Extract the [x, y] coordinate from the center of the cell holding the provided text.  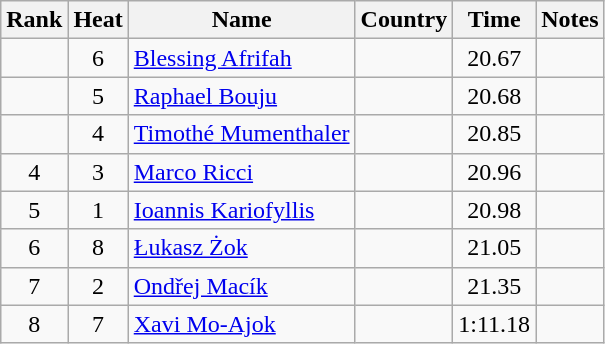
20.85 [494, 134]
Xavi Mo-Ajok [242, 324]
Timothé Mumenthaler [242, 134]
2 [98, 286]
Rank [34, 20]
21.35 [494, 286]
Marco Ricci [242, 172]
21.05 [494, 248]
1:11.18 [494, 324]
20.98 [494, 210]
Notes [570, 20]
Ioannis Kariofyllis [242, 210]
Ondřej Macík [242, 286]
Heat [98, 20]
20.68 [494, 96]
Country [404, 20]
3 [98, 172]
Name [242, 20]
Time [494, 20]
Łukasz Żok [242, 248]
20.96 [494, 172]
Blessing Afrifah [242, 58]
Raphael Bouju [242, 96]
1 [98, 210]
20.67 [494, 58]
